Return the (X, Y) coordinate for the center point of the cell that contains the specified text.  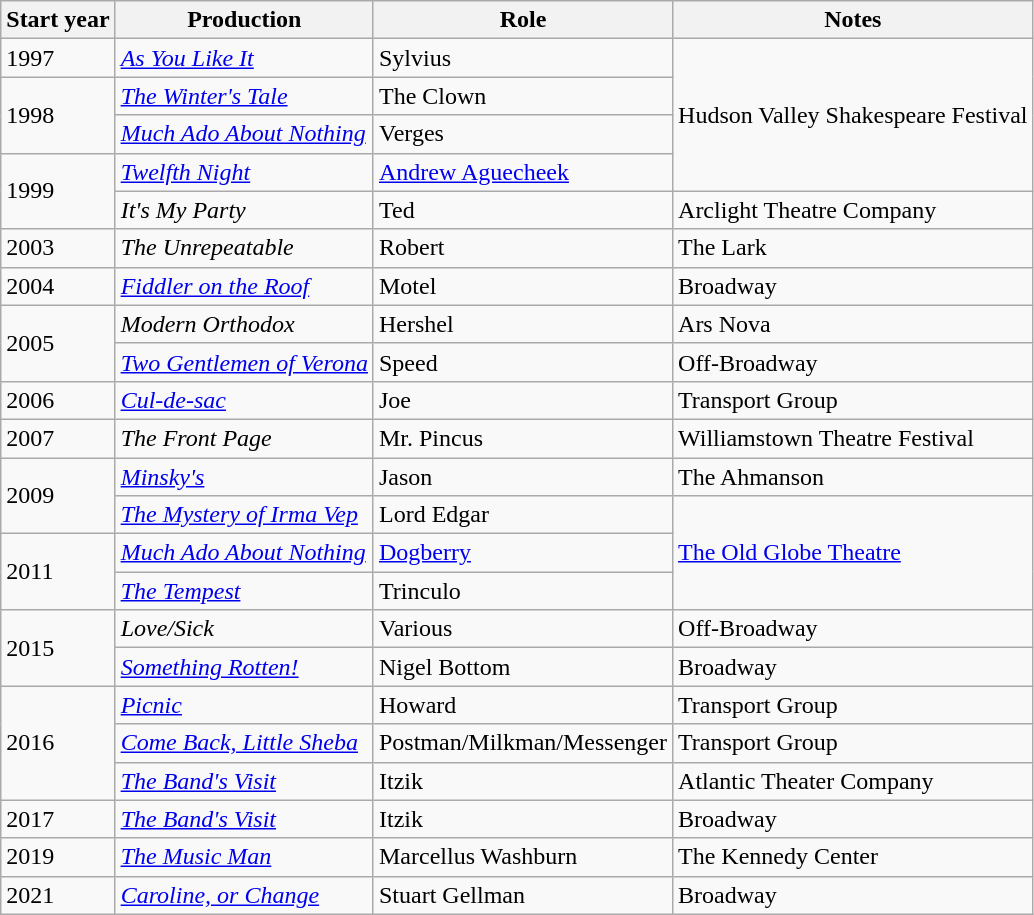
Hudson Valley Shakespeare Festival (854, 115)
2009 (58, 496)
Minsky's (244, 477)
Cul-de-sac (244, 400)
The Tempest (244, 591)
Love/Sick (244, 629)
2006 (58, 400)
Come Back, Little Sheba (244, 743)
Role (522, 20)
Dogberry (522, 553)
Speed (522, 362)
Howard (522, 705)
Picnic (244, 705)
Atlantic Theater Company (854, 781)
Williamstown Theatre Festival (854, 438)
Something Rotten! (244, 667)
2019 (58, 857)
The Kennedy Center (854, 857)
The Clown (522, 96)
The Front Page (244, 438)
Nigel Bottom (522, 667)
Hershel (522, 324)
Production (244, 20)
The Mystery of Irma Vep (244, 515)
2004 (58, 286)
The Winter's Tale (244, 96)
Verges (522, 134)
2005 (58, 343)
Stuart Gellman (522, 895)
1998 (58, 115)
Postman/Milkman/Messenger (522, 743)
2021 (58, 895)
Ars Nova (854, 324)
The Unrepeatable (244, 248)
Motel (522, 286)
The Ahmanson (854, 477)
Andrew Aguecheek (522, 172)
1999 (58, 191)
Marcellus Washburn (522, 857)
Twelfth Night (244, 172)
2015 (58, 648)
The Music Man (244, 857)
The Lark (854, 248)
Fiddler on the Roof (244, 286)
2011 (58, 572)
2017 (58, 819)
Joe (522, 400)
It's My Party (244, 210)
Start year (58, 20)
Modern Orthodox (244, 324)
Arclight Theatre Company (854, 210)
Trinculo (522, 591)
2003 (58, 248)
Caroline, or Change (244, 895)
Jason (522, 477)
Robert (522, 248)
Lord Edgar (522, 515)
The Old Globe Theatre (854, 553)
Ted (522, 210)
1997 (58, 58)
Notes (854, 20)
2016 (58, 743)
Mr. Pincus (522, 438)
Sylvius (522, 58)
Various (522, 629)
2007 (58, 438)
Two Gentlemen of Verona (244, 362)
As You Like It (244, 58)
